Pinpoint the cell where the given text exists, returning its (x, y) midpoint coordinate. 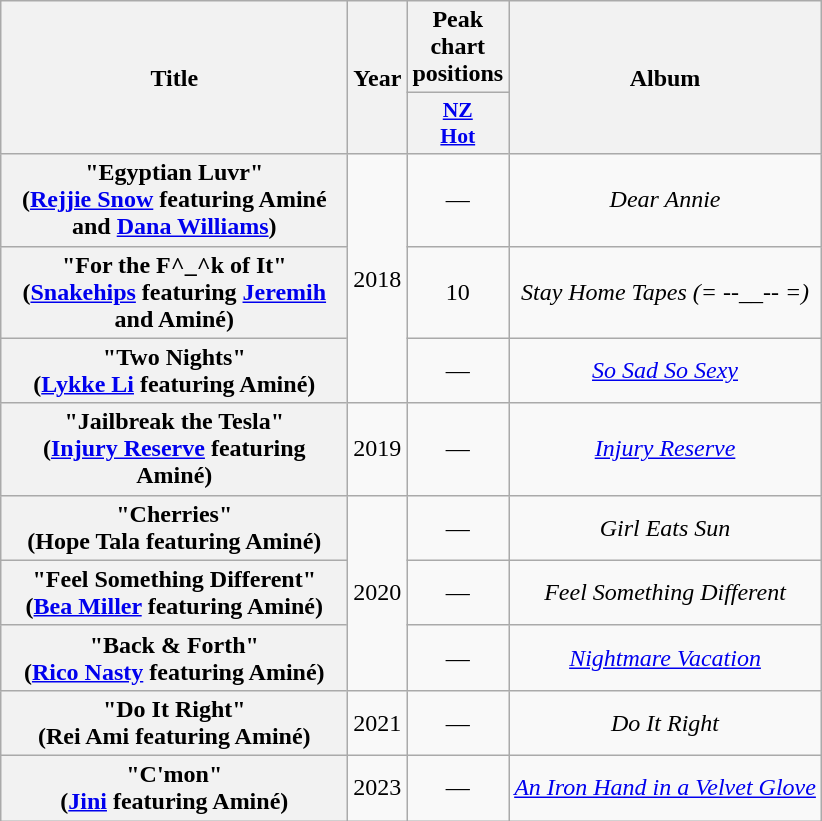
"C'mon"(Jini featuring Aminé) (174, 788)
2021 (378, 722)
"Jailbreak the Tesla"(Injury Reserve featuring Aminé) (174, 449)
Girl Eats Sun (666, 528)
2018 (378, 278)
"Two Nights"(Lykke Li featuring Aminé) (174, 370)
Album (666, 78)
"For the F^_^k of It"(Snakehips featuring Jeremih and Aminé) (174, 292)
Injury Reserve (666, 449)
Nightmare Vacation (666, 658)
NZHot (458, 124)
Title (174, 78)
2019 (378, 449)
Dear Annie (666, 200)
2020 (378, 592)
"Feel Something Different"(Bea Miller featuring Aminé) (174, 592)
An Iron Hand in a Velvet Glove (666, 788)
So Sad So Sexy (666, 370)
Feel Something Different (666, 592)
"Cherries"(Hope Tala featuring Aminé) (174, 528)
Year (378, 78)
Stay Home Tapes (= --__-- =) (666, 292)
Peak chart positions (458, 47)
"Egyptian Luvr"(Rejjie Snow featuring Aminé and Dana Williams) (174, 200)
"Do It Right"(Rei Ami featuring Aminé) (174, 722)
"Back & Forth"(Rico Nasty featuring Aminé) (174, 658)
2023 (378, 788)
Do It Right (666, 722)
10 (458, 292)
